Search for the cell housing the specified text and yield its [x, y] center coordinate. 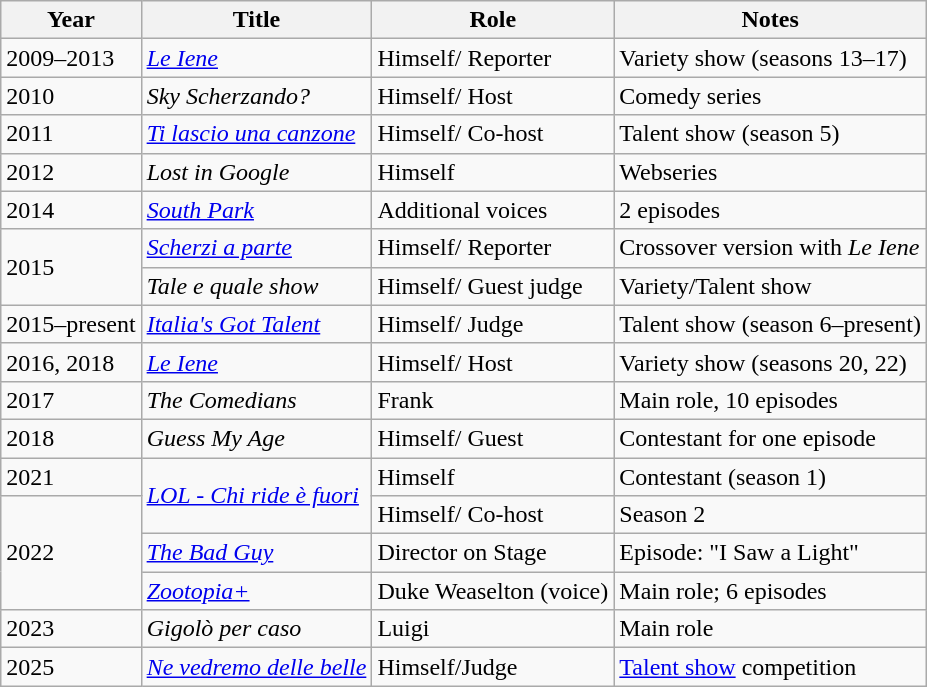
Variety show (seasons 20, 22) [770, 362]
Variety show (seasons 13–17) [770, 58]
Webseries [770, 172]
Frank [493, 400]
Tale e quale show [256, 286]
Himself/ Guest [493, 438]
2014 [71, 210]
2010 [71, 96]
Crossover version with Le Iene [770, 248]
Guess My Age [256, 438]
The Bad Guy [256, 553]
Himself/Judge [493, 667]
Luigi [493, 629]
2016, 2018 [71, 362]
Additional voices [493, 210]
Main role; 6 episodes [770, 591]
Italia's Got Talent [256, 324]
Notes [770, 20]
2011 [71, 134]
Scherzi a parte [256, 248]
Contestant (season 1) [770, 477]
2009–2013 [71, 58]
Ne vedremo delle belle [256, 667]
Duke Weaselton (voice) [493, 591]
Ti lascio una canzone [256, 134]
2018 [71, 438]
Lost in Google [256, 172]
Role [493, 20]
Zootopia+ [256, 591]
2025 [71, 667]
Talent show (season 5) [770, 134]
Talent show (season 6–present) [770, 324]
South Park [256, 210]
Talent show competition [770, 667]
Main role, 10 episodes [770, 400]
The Comedians [256, 400]
Season 2 [770, 515]
2015–present [71, 324]
Comedy series [770, 96]
2015 [71, 267]
Main role [770, 629]
2021 [71, 477]
Himself/ Judge [493, 324]
Gigolò per caso [256, 629]
2023 [71, 629]
Contestant for one episode [770, 438]
Year [71, 20]
Episode: "I Saw a Light" [770, 553]
Sky Scherzando? [256, 96]
2022 [71, 553]
Himself/ Guest judge [493, 286]
2012 [71, 172]
2 episodes [770, 210]
Variety/Talent show [770, 286]
Director on Stage [493, 553]
Title [256, 20]
LOL - Chi ride è fuori [256, 496]
2017 [71, 400]
